For the text-containing cell, return its midpoint in [x, y] coordinate format. 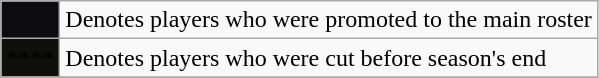
**** [30, 58]
Denotes players who were promoted to the main roster [329, 20]
Denotes players who were cut before season's end [329, 58]
